For the text-containing cell, return its midpoint in (X, Y) coordinate format. 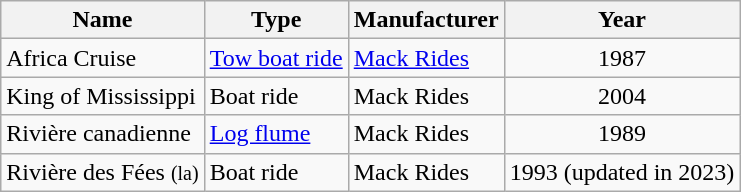
Africa Cruise (102, 58)
Manufacturer (426, 20)
Year (622, 20)
Name (102, 20)
1989 (622, 134)
Log flume (276, 134)
King of Mississippi (102, 96)
2004 (622, 96)
Tow boat ride (276, 58)
1993 (updated in 2023) (622, 172)
Type (276, 20)
Rivière canadienne (102, 134)
Rivière des Fées (la) (102, 172)
1987 (622, 58)
